Locate the cell with the specified text and output its (X, Y) center coordinate. 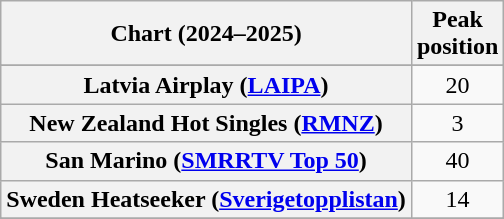
40 (457, 161)
Chart (2024–2025) (206, 34)
3 (457, 123)
Peakposition (457, 34)
New Zealand Hot Singles (RMNZ) (206, 123)
San Marino (SMRRTV Top 50) (206, 161)
20 (457, 85)
14 (457, 199)
Sweden Heatseeker (Sverigetopplistan) (206, 199)
Latvia Airplay (LAIPA) (206, 85)
